Capture the cell that displays the provided text and extract its [x, y] central coordinate. 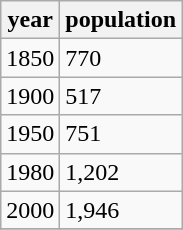
1950 [30, 134]
year [30, 20]
2000 [30, 210]
770 [121, 58]
1980 [30, 172]
1850 [30, 58]
1,202 [121, 172]
population [121, 20]
1900 [30, 96]
517 [121, 96]
1,946 [121, 210]
751 [121, 134]
